Find where the given text appears and provide that cell's center as (X, Y) coordinate. 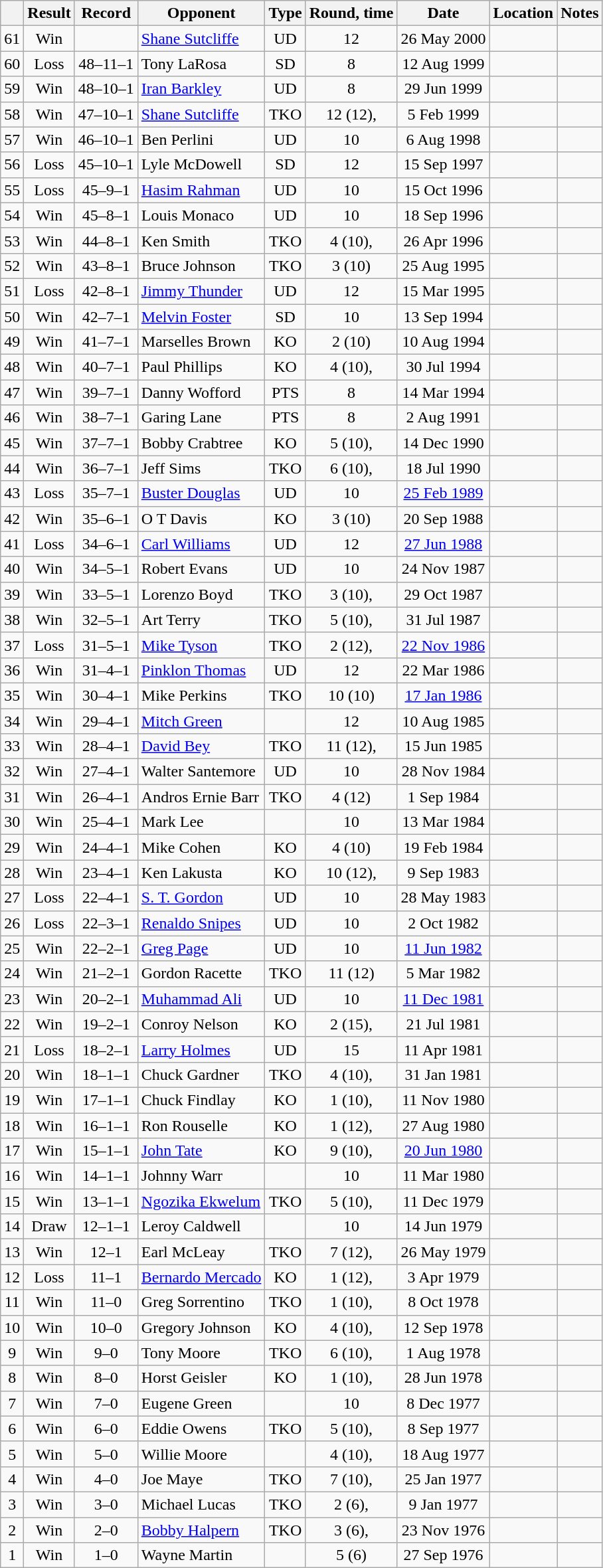
John Tate (201, 1151)
Carl Williams (201, 544)
22 (12, 1024)
11 Jun 1982 (444, 948)
3 Apr 1979 (444, 1277)
13 Mar 1984 (444, 822)
12 Sep 1978 (444, 1328)
Melvin Foster (201, 317)
S. T. Gordon (201, 898)
27 Jun 1988 (444, 544)
7–0 (106, 1403)
52 (12, 266)
34–6–1 (106, 544)
11 Dec 1979 (444, 1201)
32–5–1 (106, 620)
Wayne Martin (201, 1555)
6 (12, 1429)
50 (12, 317)
2 (12), (351, 645)
36–7–1 (106, 468)
5 (12, 1454)
35 (12, 695)
11 Apr 1981 (444, 1049)
14 Jun 1979 (444, 1227)
Result (49, 13)
20 (12, 1075)
5–0 (106, 1454)
Louis Monaco (201, 215)
39–7–1 (106, 392)
17–1–1 (106, 1100)
28 (12, 873)
8 Dec 1977 (444, 1403)
3 (10), (351, 594)
30 Jul 1994 (444, 367)
36 (12, 670)
32 (12, 772)
David Bey (201, 746)
7 (10), (351, 1479)
11 (12) (351, 974)
49 (12, 342)
43 (12, 493)
31–4–1 (106, 670)
Hasim Rahman (201, 190)
21 (12, 1049)
26 May 2000 (444, 39)
10 (12), (351, 873)
29–4–1 (106, 721)
9 (12, 1353)
6–0 (106, 1429)
15 Oct 1996 (444, 190)
33–5–1 (106, 594)
20 Jun 1980 (444, 1151)
18 Aug 1977 (444, 1454)
42–8–1 (106, 291)
11 Nov 1980 (444, 1100)
Mike Cohen (201, 847)
16–1–1 (106, 1126)
22 Mar 1986 (444, 670)
19–2–1 (106, 1024)
2 (12, 1529)
18–2–1 (106, 1049)
Greg Sorrentino (201, 1302)
13–1–1 (106, 1201)
Jeff Sims (201, 468)
44–8–1 (106, 240)
Horst Geisler (201, 1378)
Joe Maye (201, 1479)
Ken Smith (201, 240)
Eugene Green (201, 1403)
45 (12, 443)
Muhammad Ali (201, 999)
8 Sep 1977 (444, 1429)
24 Nov 1987 (444, 569)
38–7–1 (106, 418)
Pinklon Thomas (201, 670)
53 (12, 240)
Mike Perkins (201, 695)
31 Jan 1981 (444, 1075)
15 Jun 1985 (444, 746)
12–1–1 (106, 1227)
Garing Lane (201, 418)
61 (12, 39)
Conroy Nelson (201, 1024)
28 Nov 1984 (444, 772)
Iran Barkley (201, 89)
Gordon Racette (201, 974)
1 (12, 1555)
10 (10) (351, 695)
45–10–1 (106, 165)
Jimmy Thunder (201, 291)
Leroy Caldwell (201, 1227)
25 Jan 1977 (444, 1479)
31 Jul 1987 (444, 620)
18 Sep 1996 (444, 215)
1 Sep 1984 (444, 797)
57 (12, 139)
43–8–1 (106, 266)
2 (10) (351, 342)
Mitch Green (201, 721)
19 Feb 1984 (444, 847)
28–4–1 (106, 746)
47 (12, 392)
60 (12, 64)
Bobby Crabtree (201, 443)
Type (286, 13)
O T Davis (201, 519)
23 (12, 999)
9 Sep 1983 (444, 873)
12–1 (106, 1252)
Danny Wofford (201, 392)
30 (12, 822)
14 Dec 1990 (444, 443)
39 (12, 594)
4 (12, 1479)
20–2–1 (106, 999)
9–0 (106, 1353)
Draw (49, 1227)
27–4–1 (106, 772)
2 (15), (351, 1024)
Robert Evans (201, 569)
59 (12, 89)
37–7–1 (106, 443)
12 Aug 1999 (444, 64)
8 Oct 1978 (444, 1302)
11 (12, 1302)
26 Apr 1996 (444, 240)
10 Aug 1994 (444, 342)
27 Sep 1976 (444, 1555)
Willie Moore (201, 1454)
54 (12, 215)
7 (12, 1403)
Location (523, 13)
26 May 1979 (444, 1252)
25 Aug 1995 (444, 266)
34 (12, 721)
45–8–1 (106, 215)
55 (12, 190)
47–10–1 (106, 114)
9 Jan 1977 (444, 1504)
21 Jul 1981 (444, 1024)
18–1–1 (106, 1075)
40–7–1 (106, 367)
58 (12, 114)
5 Mar 1982 (444, 974)
51 (12, 291)
3 (6), (351, 1529)
15 Sep 1997 (444, 165)
2 (6), (351, 1504)
27 Aug 1980 (444, 1126)
Tony Moore (201, 1353)
33 (12, 746)
Ron Rouselle (201, 1126)
24 (12, 974)
27 (12, 898)
11 Mar 1980 (444, 1176)
7 (12), (351, 1252)
1–0 (106, 1555)
22–4–1 (106, 898)
16 (12, 1176)
25–4–1 (106, 822)
13 (12, 1252)
Larry Holmes (201, 1049)
20 Sep 1988 (444, 519)
Lyle McDowell (201, 165)
Earl McLeay (201, 1252)
24–4–1 (106, 847)
Date (444, 13)
4–0 (106, 1479)
31–5–1 (106, 645)
35–7–1 (106, 493)
56 (12, 165)
11 (12), (351, 746)
11 Dec 1981 (444, 999)
48–10–1 (106, 89)
13 Sep 1994 (444, 317)
42–7–1 (106, 317)
Gregory Johnson (201, 1328)
25 Feb 1989 (444, 493)
Paul Phillips (201, 367)
15 Mar 1995 (444, 291)
22–3–1 (106, 923)
5 Feb 1999 (444, 114)
17 Jan 1986 (444, 695)
40 (12, 569)
42 (12, 519)
Mike Tyson (201, 645)
46–10–1 (106, 139)
45–9–1 (106, 190)
23–4–1 (106, 873)
Eddie Owens (201, 1429)
10–0 (106, 1328)
Walter Santemore (201, 772)
18 Jul 1990 (444, 468)
18 (12, 1126)
2–0 (106, 1529)
Opponent (201, 13)
Chuck Gardner (201, 1075)
25 (12, 948)
Round, time (351, 13)
11–0 (106, 1302)
1 Aug 1978 (444, 1353)
26–4–1 (106, 797)
Andros Ernie Barr (201, 797)
14 Mar 1994 (444, 392)
19 (12, 1100)
Bernardo Mercado (201, 1277)
41–7–1 (106, 342)
26 (12, 923)
14–1–1 (106, 1176)
11–1 (106, 1277)
22–2–1 (106, 948)
6 Aug 1998 (444, 139)
48–11–1 (106, 64)
4 (12) (351, 797)
Marselles Brown (201, 342)
46 (12, 418)
Johnny Warr (201, 1176)
2 Aug 1991 (444, 418)
48 (12, 367)
Lorenzo Boyd (201, 594)
Michael Lucas (201, 1504)
10 Aug 1985 (444, 721)
Record (106, 13)
Chuck Findlay (201, 1100)
23 Nov 1976 (444, 1529)
Ngozika Ekwelum (201, 1201)
4 (10) (351, 847)
Bobby Halpern (201, 1529)
2 Oct 1982 (444, 923)
9 (10), (351, 1151)
3 (12, 1504)
Tony LaRosa (201, 64)
38 (12, 620)
Art Terry (201, 620)
Ken Lakusta (201, 873)
35–6–1 (106, 519)
22 Nov 1986 (444, 645)
29 (12, 847)
30–4–1 (106, 695)
Bruce Johnson (201, 266)
28 May 1983 (444, 898)
31 (12, 797)
3–0 (106, 1504)
Renaldo Snipes (201, 923)
12 (12), (351, 114)
5 (6) (351, 1555)
Buster Douglas (201, 493)
34–5–1 (106, 569)
Greg Page (201, 948)
29 Oct 1987 (444, 594)
37 (12, 645)
14 (12, 1227)
15–1–1 (106, 1151)
44 (12, 468)
Ben Perlini (201, 139)
Notes (580, 13)
21–2–1 (106, 974)
29 Jun 1999 (444, 89)
Mark Lee (201, 822)
41 (12, 544)
28 Jun 1978 (444, 1378)
17 (12, 1151)
8–0 (106, 1378)
